Output the (x, y) coordinate of the center of the cell containing the given text.  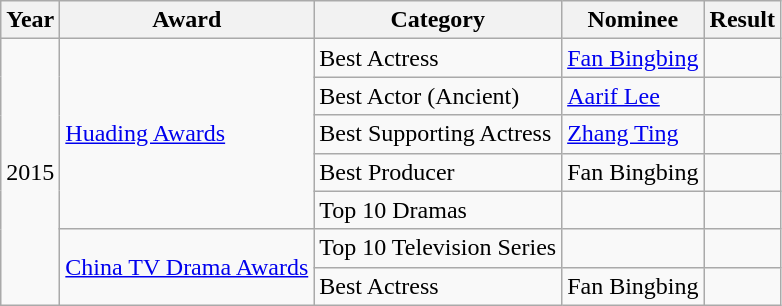
Year (30, 20)
2015 (30, 172)
Best Producer (438, 172)
Result (742, 20)
Best Supporting Actress (438, 134)
China TV Drama Awards (187, 267)
Aarif Lee (633, 96)
Category (438, 20)
Best Actor (Ancient) (438, 96)
Top 10 Television Series (438, 248)
Award (187, 20)
Top 10 Dramas (438, 210)
Zhang Ting (633, 134)
Huading Awards (187, 134)
Nominee (633, 20)
